Locate the cell with the specified text and output its (x, y) center coordinate. 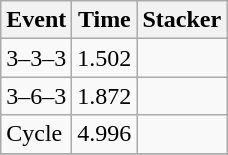
4.996 (104, 134)
3–3–3 (36, 58)
1.872 (104, 96)
3–6–3 (36, 96)
Time (104, 20)
Stacker (182, 20)
1.502 (104, 58)
Cycle (36, 134)
Event (36, 20)
